Locate the cell with the specified text and output its (X, Y) center coordinate. 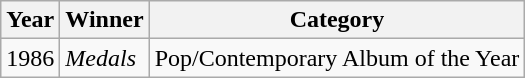
Year (30, 20)
Category (337, 20)
Pop/Contemporary Album of the Year (337, 58)
1986 (30, 58)
Medals (104, 58)
Winner (104, 20)
